For the text-containing cell, return its midpoint in (x, y) coordinate format. 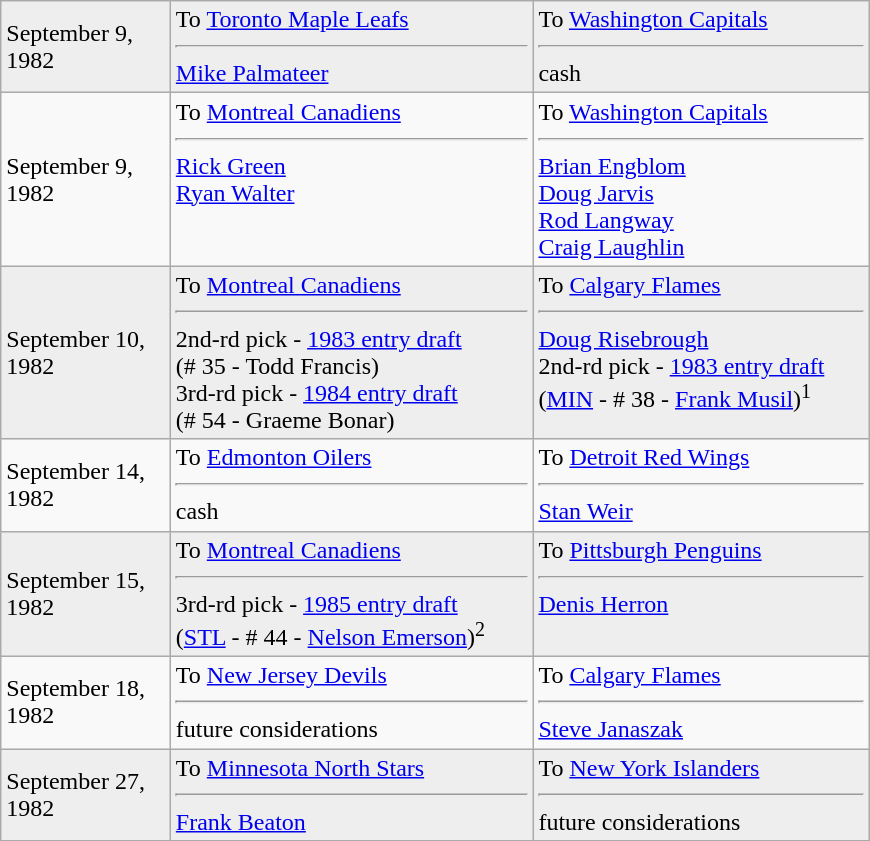
September 15,1982 (86, 594)
To Montreal CanadiensRick GreenRyan Walter (352, 180)
To Detroit Red WingsStan Weir (701, 485)
To Edmonton Oilerscash (352, 485)
To Washington CapitalsBrian EngblomDoug JarvisRod LangwayCraig Laughlin (701, 180)
To Calgary FlamesDoug Risebrough2nd-rd pick - 1983 entry draft(MIN - # 38 - Frank Musil)1 (701, 352)
September 27,1982 (86, 795)
To Montreal Canadiens2nd-rd pick - 1983 entry draft(# 35 - Todd Francis)3rd-rd pick - 1984 entry draft(# 54 - Graeme Bonar) (352, 352)
To Montreal Canadiens3rd-rd pick - 1985 entry draft(STL - # 44 - Nelson Emerson)2 (352, 594)
To New York Islandersfuture considerations (701, 795)
To Toronto Maple LeafsMike Palmateer (352, 47)
To Minnesota North StarsFrank Beaton (352, 795)
To Washington Capitalscash (701, 47)
To New Jersey Devilsfuture considerations (352, 703)
September 10,1982 (86, 352)
September 14,1982 (86, 485)
To Pittsburgh PenguinsDenis Herron (701, 594)
To Calgary FlamesSteve Janaszak (701, 703)
September 18,1982 (86, 703)
